Output the (x, y) coordinate of the center of the cell containing the given text.  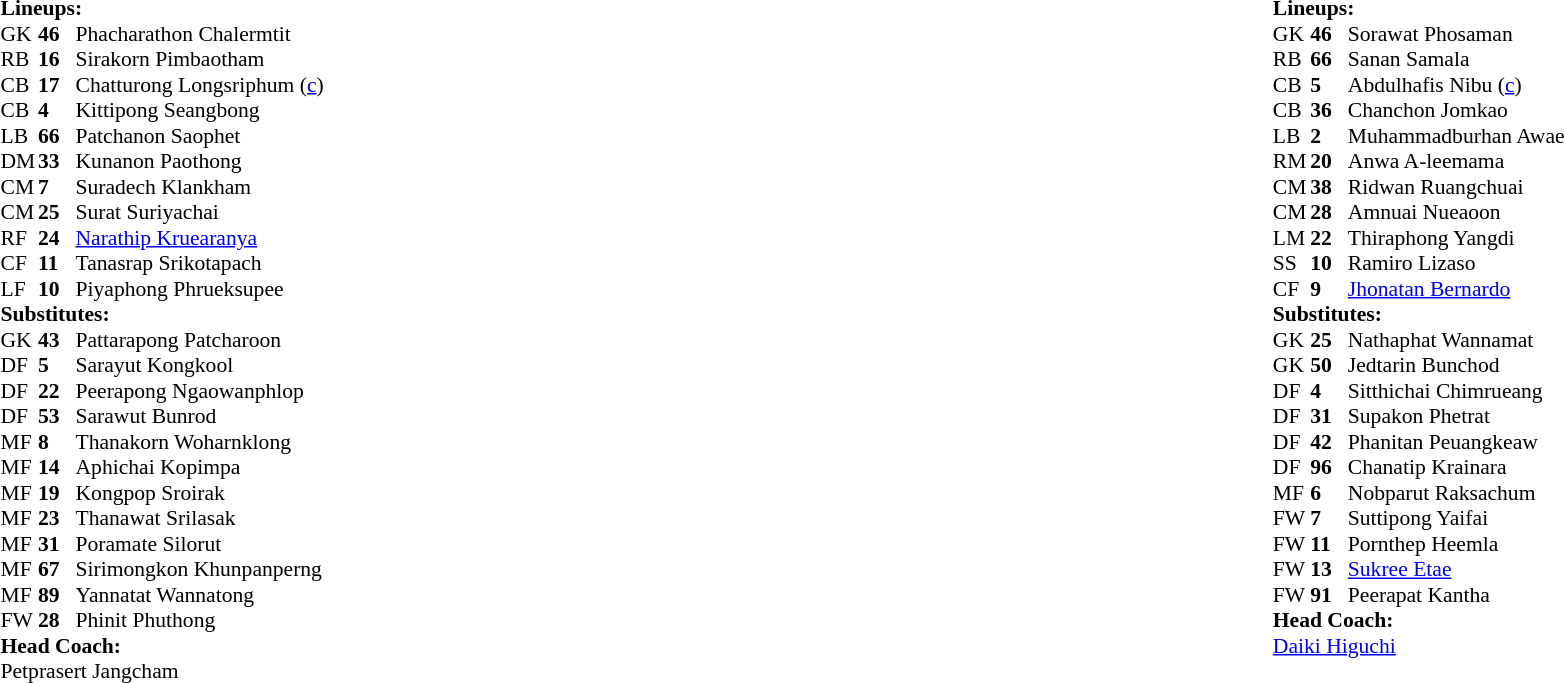
DM (19, 161)
Sirimongkon Khunpanperng (200, 569)
Tanasrap Srikotapach (200, 263)
67 (57, 569)
Thanawat Srilasak (200, 519)
13 (1329, 569)
9 (1329, 289)
Substitutes: (162, 315)
Head Coach: (162, 646)
Kittipong Seangbong (200, 111)
53 (57, 417)
Surat Suriyachai (200, 213)
Pattarapong Patcharoon (200, 340)
24 (57, 238)
2 (1329, 136)
33 (57, 161)
19 (57, 493)
LF (19, 289)
Sirakorn Pimbaotham (200, 59)
36 (1329, 111)
23 (57, 519)
89 (57, 595)
Kongpop Sroirak (200, 493)
Patchanon Saophet (200, 136)
SS (1292, 263)
LM (1292, 238)
Peerapong Ngaowanphlop (200, 391)
Chatturong Longsriphum (c) (200, 85)
Phacharathon Chalermtit (200, 34)
RM (1292, 161)
14 (57, 467)
91 (1329, 595)
Sarawut Bunrod (200, 417)
Yannatat Wannatong (200, 595)
Poramate Silorut (200, 544)
43 (57, 340)
Sarayut Kongkool (200, 365)
Narathip Kruearanya (200, 238)
50 (1329, 365)
Kunanon Paothong (200, 161)
38 (1329, 187)
Piyaphong Phrueksupee (200, 289)
6 (1329, 493)
42 (1329, 442)
96 (1329, 467)
Suradech Klankham (200, 187)
8 (57, 442)
Aphichai Kopimpa (200, 467)
20 (1329, 161)
Thanakorn Woharnklong (200, 442)
RF (19, 238)
17 (57, 85)
16 (57, 59)
Phinit Phuthong (200, 621)
